Detect which cell encompasses the target text, then output its (x, y) center coordinate. 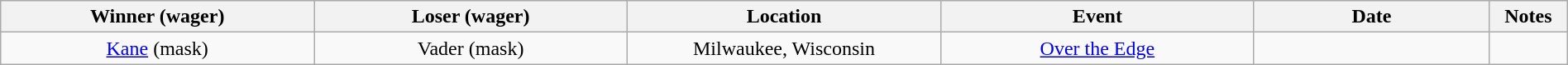
Kane (mask) (157, 48)
Winner (wager) (157, 17)
Notes (1528, 17)
Event (1097, 17)
Vader (mask) (471, 48)
Milwaukee, Wisconsin (784, 48)
Over the Edge (1097, 48)
Location (784, 17)
Loser (wager) (471, 17)
Date (1371, 17)
